Locate the cell with the specified text and output its (x, y) center coordinate. 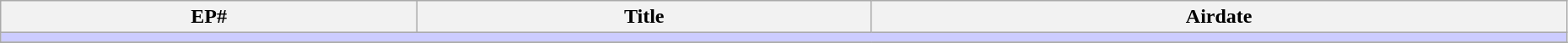
Airdate (1219, 17)
Title (644, 17)
EP# (209, 17)
